From the cell containing the given text, extract its center point as [X, Y] coordinate. 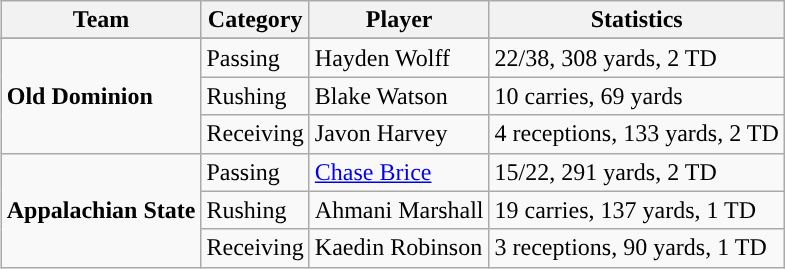
22/38, 308 yards, 2 TD [636, 58]
Hayden Wolff [399, 58]
Blake Watson [399, 96]
Team [101, 20]
Player [399, 20]
Category [255, 20]
Ahmani Marshall [399, 210]
Appalachian State [101, 210]
3 receptions, 90 yards, 1 TD [636, 248]
Javon Harvey [399, 134]
Kaedin Robinson [399, 248]
15/22, 291 yards, 2 TD [636, 172]
Old Dominion [101, 96]
4 receptions, 133 yards, 2 TD [636, 134]
Statistics [636, 20]
Chase Brice [399, 172]
10 carries, 69 yards [636, 96]
19 carries, 137 yards, 1 TD [636, 210]
